From the cell containing the given text, extract its center point as (x, y) coordinate. 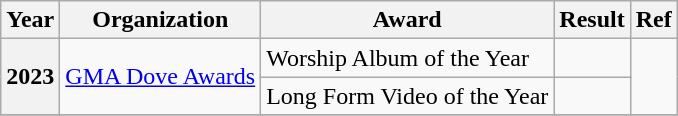
Ref (654, 20)
Long Form Video of the Year (408, 96)
Year (30, 20)
Award (408, 20)
GMA Dove Awards (160, 77)
Result (592, 20)
Worship Album of the Year (408, 58)
Organization (160, 20)
2023 (30, 77)
